Search for the cell housing the specified text and yield its (X, Y) center coordinate. 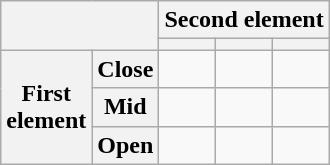
Second element (244, 20)
Open (126, 145)
Mid (126, 107)
Close (126, 69)
First element (46, 107)
